Locate the cell with the specified text and output its (X, Y) center coordinate. 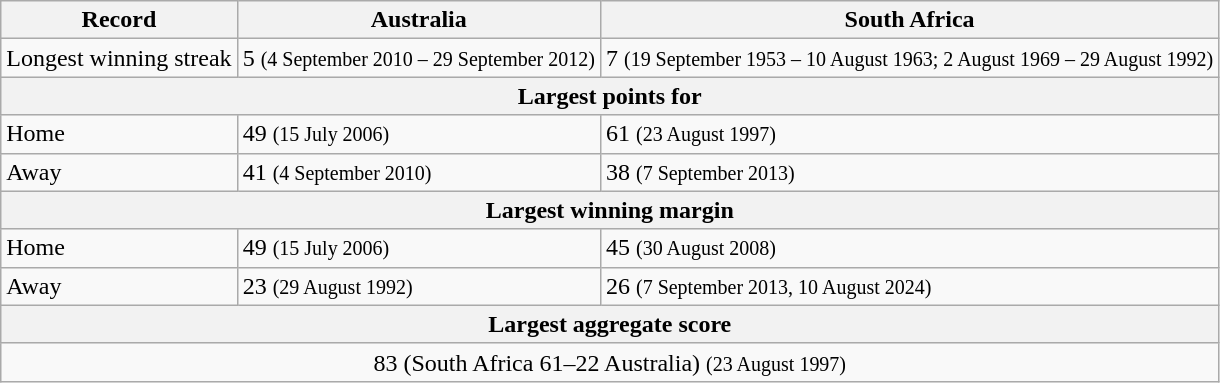
Largest aggregate score (610, 324)
41 (4 September 2010) (418, 172)
South Africa (909, 20)
38 (7 September 2013) (909, 172)
26 (7 September 2013, 10 August 2024) (909, 286)
5 (4 September 2010 – 29 September 2012) (418, 58)
Largest points for (610, 96)
61 (23 August 1997) (909, 134)
Longest winning streak (119, 58)
23 (29 August 1992) (418, 286)
Largest winning margin (610, 210)
83 (South Africa 61–22 Australia) (23 August 1997) (610, 362)
7 (19 September 1953 – 10 August 1963; 2 August 1969 – 29 August 1992) (909, 58)
45 (30 August 2008) (909, 248)
Record (119, 20)
Australia (418, 20)
